Scan for the cell matching the given text and deliver its (x, y) coordinate at center. 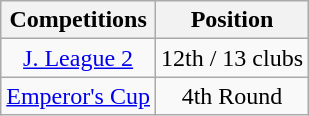
12th / 13 clubs (232, 58)
J. League 2 (78, 58)
Emperor's Cup (78, 96)
Competitions (78, 20)
4th Round (232, 96)
Position (232, 20)
